Output the [X, Y] coordinate of the center of the cell containing the given text.  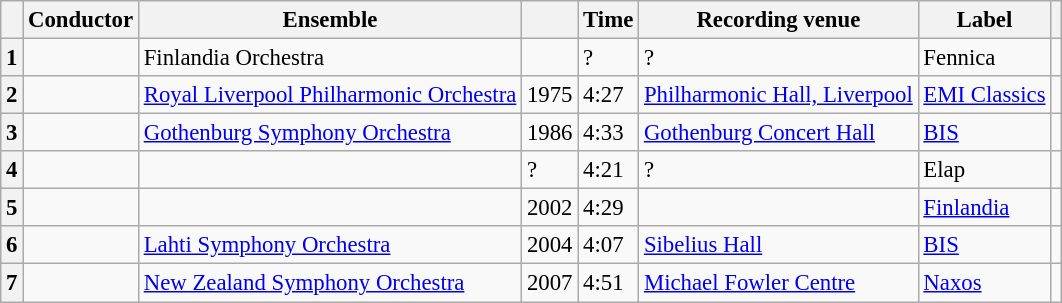
Sibelius Hall [778, 245]
4:29 [608, 208]
2004 [550, 245]
Recording venue [778, 20]
3 [12, 133]
Fennica [984, 58]
4:07 [608, 245]
2007 [550, 283]
Philharmonic Hall, Liverpool [778, 95]
Gothenburg Symphony Orchestra [330, 133]
7 [12, 283]
Ensemble [330, 20]
1986 [550, 133]
Gothenburg Concert Hall [778, 133]
4 [12, 170]
4:21 [608, 170]
EMI Classics [984, 95]
1975 [550, 95]
Time [608, 20]
Royal Liverpool Philharmonic Orchestra [330, 95]
4:51 [608, 283]
Finlandia Orchestra [330, 58]
Conductor [81, 20]
2 [12, 95]
Naxos [984, 283]
Michael Fowler Centre [778, 283]
4:33 [608, 133]
1 [12, 58]
4:27 [608, 95]
2002 [550, 208]
Lahti Symphony Orchestra [330, 245]
6 [12, 245]
Elap [984, 170]
New Zealand Symphony Orchestra [330, 283]
Label [984, 20]
5 [12, 208]
Finlandia [984, 208]
